Return (x, y) of the center of cell containing provided text 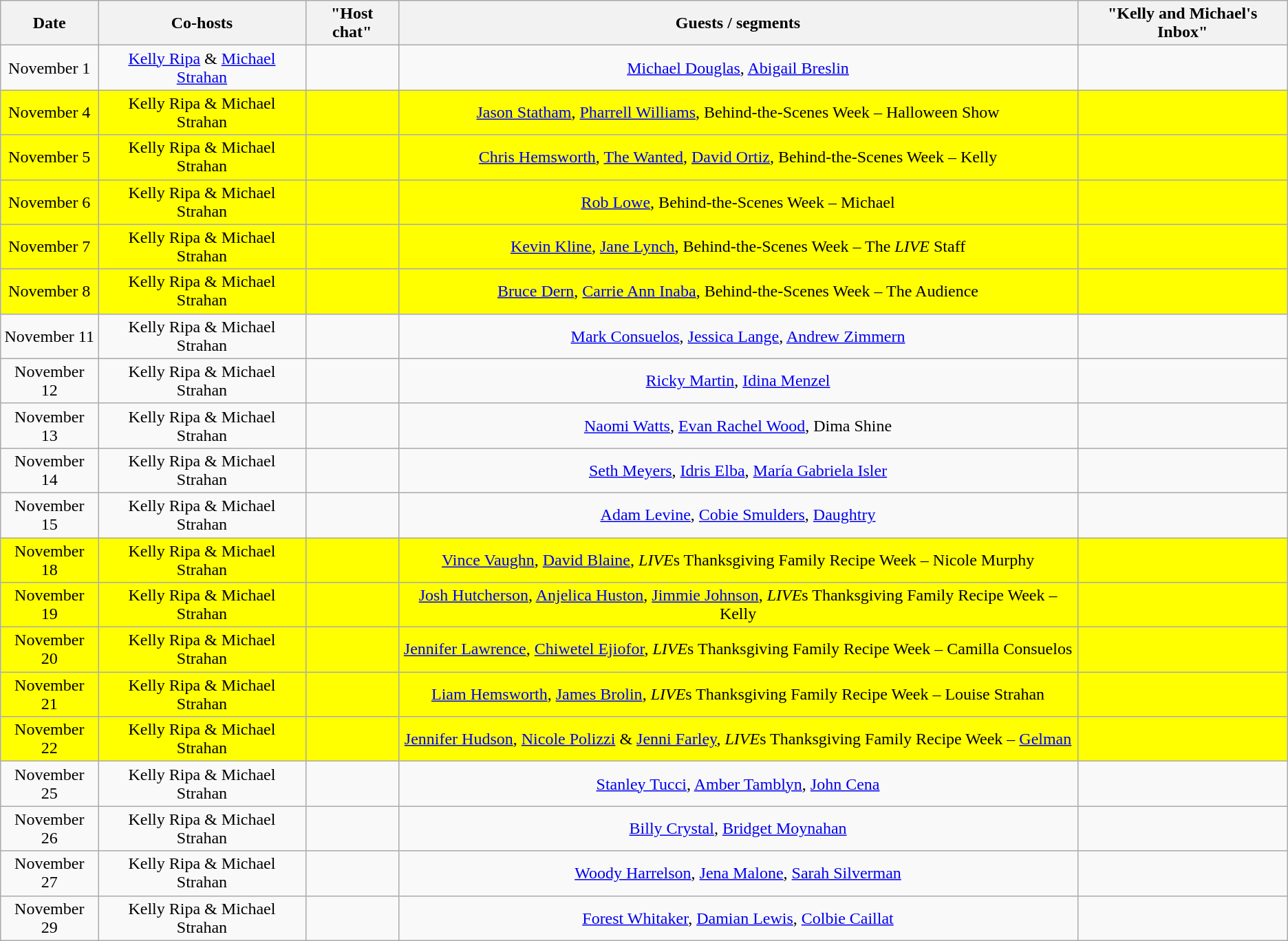
November 1 (50, 67)
Liam Hemsworth, James Brolin, LIVEs Thanksgiving Family Recipe Week – Louise Strahan (738, 695)
Date (50, 23)
November 27 (50, 874)
Jennifer Hudson, Nicole Polizzi & Jenni Farley, LIVEs Thanksgiving Family Recipe Week – Gelman (738, 739)
November 7 (50, 246)
November 11 (50, 336)
November 19 (50, 605)
Naomi Watts, Evan Rachel Wood, Dima Shine (738, 425)
"Kelly and Michael's Inbox" (1182, 23)
Josh Hutcherson, Anjelica Huston, Jimmie Johnson, LIVEs Thanksgiving Family Recipe Week – Kelly (738, 605)
November 6 (50, 202)
November 25 (50, 784)
Ricky Martin, Idina Menzel (738, 381)
Rob Lowe, Behind-the-Scenes Week – Michael (738, 202)
Billy Crystal, Bridget Moynahan (738, 828)
Kevin Kline, Jane Lynch, Behind-the-Scenes Week – The LIVE Staff (738, 246)
Mark Consuelos, Jessica Lange, Andrew Zimmern (738, 336)
November 22 (50, 739)
November 20 (50, 649)
Co-hosts (202, 23)
November 29 (50, 918)
Jason Statham, Pharrell Williams, Behind-the-Scenes Week – Halloween Show (738, 113)
November 14 (50, 470)
Jennifer Lawrence, Chiwetel Ejiofor, LIVEs Thanksgiving Family Recipe Week – Camilla Consuelos (738, 649)
November 13 (50, 425)
November 5 (50, 157)
Chris Hemsworth, The Wanted, David Ortiz, Behind-the-Scenes Week – Kelly (738, 157)
November 12 (50, 381)
Adam Levine, Cobie Smulders, Daughtry (738, 515)
Michael Douglas, Abigail Breslin (738, 67)
Vince Vaughn, David Blaine, LIVEs Thanksgiving Family Recipe Week – Nicole Murphy (738, 560)
November 26 (50, 828)
November 8 (50, 292)
Bruce Dern, Carrie Ann Inaba, Behind-the-Scenes Week – The Audience (738, 292)
Forest Whitaker, Damian Lewis, Colbie Caillat (738, 918)
November 4 (50, 113)
Stanley Tucci, Amber Tamblyn, John Cena (738, 784)
Seth Meyers, Idris Elba, María Gabriela Isler (738, 470)
November 18 (50, 560)
November 15 (50, 515)
November 21 (50, 695)
Guests / segments (738, 23)
Woody Harrelson, Jena Malone, Sarah Silverman (738, 874)
"Host chat" (352, 23)
